Locate the cell with the specified text and output its (X, Y) center coordinate. 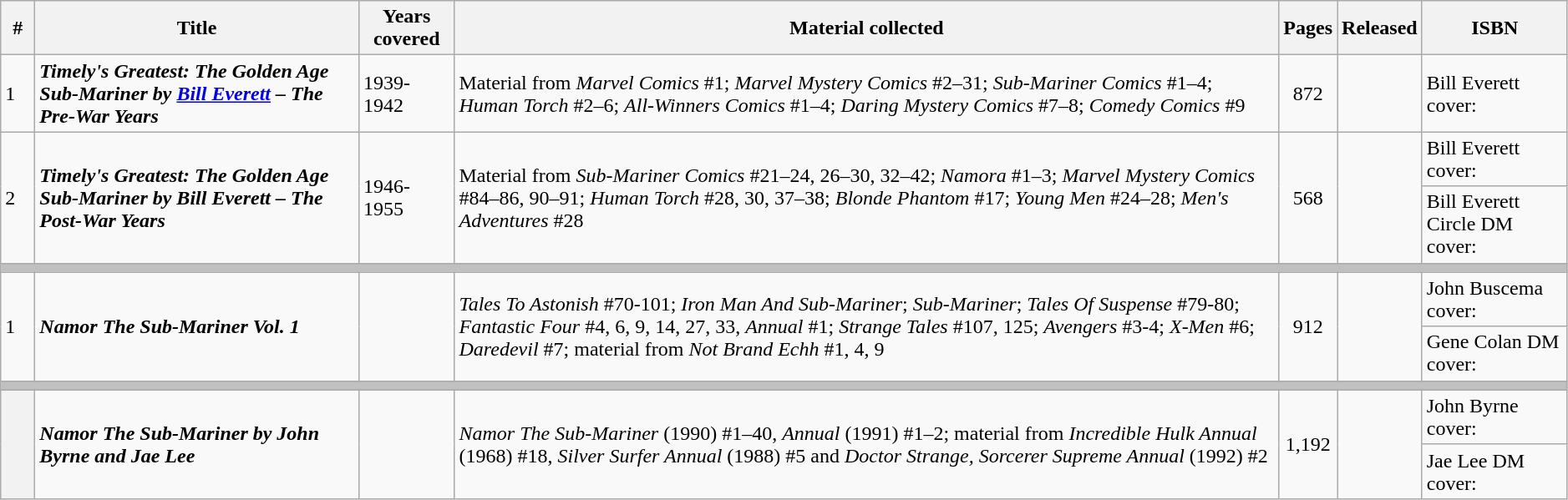
Namor The Sub-Mariner Vol. 1 (197, 326)
1946-1955 (406, 197)
2 (18, 197)
Title (197, 28)
John Buscema cover: (1494, 299)
1939-1942 (406, 93)
Jae Lee DM cover: (1494, 471)
Material collected (867, 28)
568 (1308, 197)
Namor The Sub-Mariner by John Byrne and Jae Lee (197, 444)
872 (1308, 93)
Timely's Greatest: The Golden Age Sub-Mariner by Bill Everett – The Post-War Years (197, 197)
912 (1308, 326)
John Byrne cover: (1494, 417)
Timely's Greatest: The Golden Age Sub-Mariner by Bill Everett – The Pre-War Years (197, 93)
Gene Colan DM cover: (1494, 354)
Pages (1308, 28)
ISBN (1494, 28)
Released (1380, 28)
# (18, 28)
Years covered (406, 28)
1,192 (1308, 444)
Bill Everett Circle DM cover: (1494, 225)
